Provide the (x, y) coordinate of the cell's center where the given text is located.  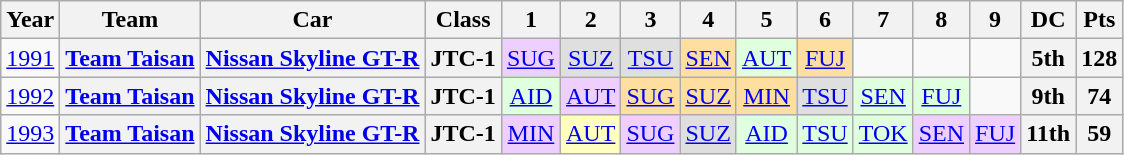
9th (1048, 96)
Car (312, 20)
5 (766, 20)
1 (530, 20)
Team (130, 20)
1993 (30, 134)
6 (825, 20)
4 (708, 20)
DC (1048, 20)
128 (1100, 58)
2 (590, 20)
5th (1048, 58)
Year (30, 20)
9 (996, 20)
Pts (1100, 20)
8 (941, 20)
1991 (30, 58)
74 (1100, 96)
11th (1048, 134)
1992 (30, 96)
3 (650, 20)
59 (1100, 134)
Class (463, 20)
7 (883, 20)
TOK (883, 134)
